Detect which cell encompasses the target text, then output its (X, Y) center coordinate. 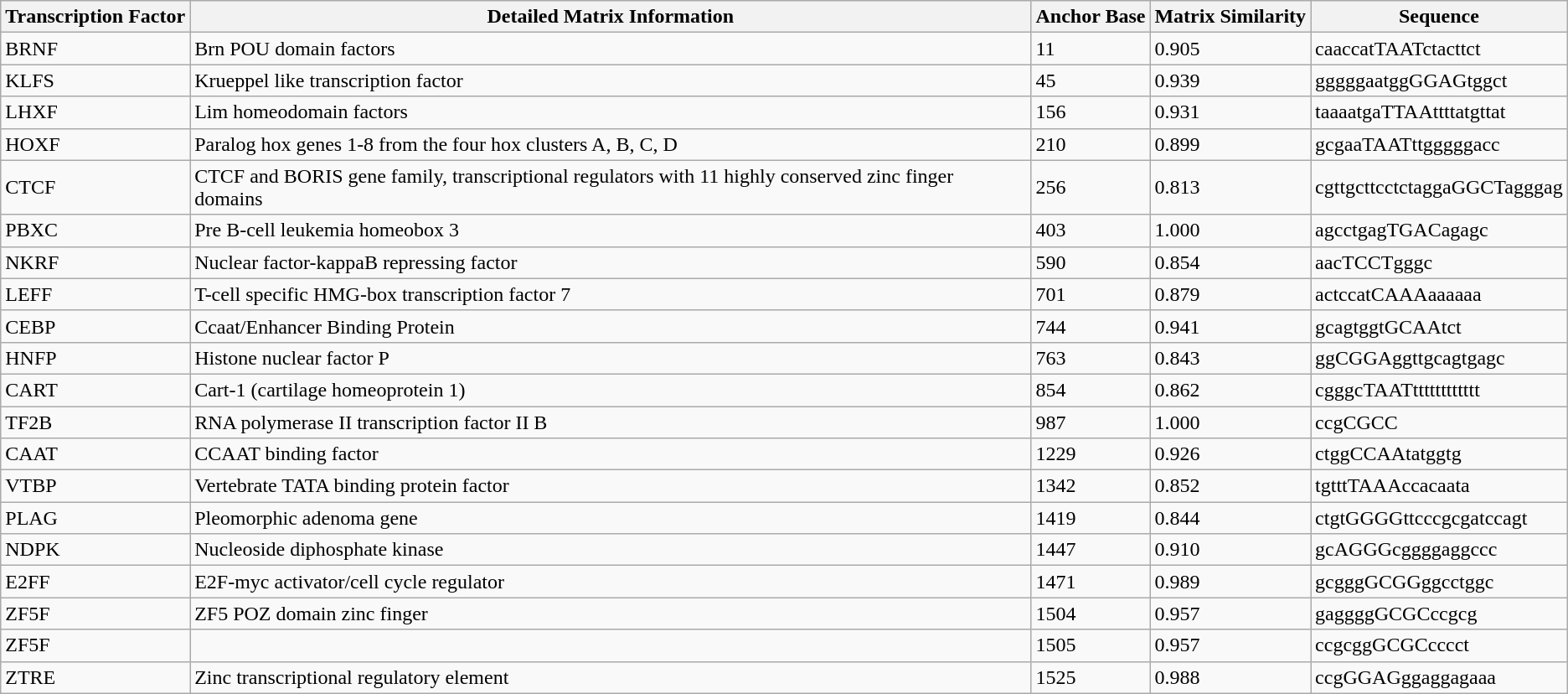
0.813 (1230, 188)
1342 (1091, 486)
CAAT (95, 454)
0.852 (1230, 486)
actccatCAAAaaaaaa (1439, 294)
ctgtGGGGttcccgcgatccagt (1439, 518)
744 (1091, 326)
403 (1091, 230)
E2F-myc activator/cell cycle regulator (611, 582)
cgttgcttcctctaggaGGCTagggag (1439, 188)
1229 (1091, 454)
590 (1091, 262)
Zinc transcriptional regulatory element (611, 677)
gggggaatggGGAGtggct (1439, 80)
PBXC (95, 230)
Vertebrate TATA binding protein factor (611, 486)
763 (1091, 358)
Cart-1 (cartilage homeoprotein 1) (611, 390)
0.899 (1230, 144)
1505 (1091, 645)
854 (1091, 390)
987 (1091, 422)
Paralog hox genes 1-8 from the four hox clusters A, B, C, D (611, 144)
ggCGGAggttgcagtgagc (1439, 358)
0.926 (1230, 454)
1447 (1091, 550)
ccgCGCC (1439, 422)
Krueppel like transcription factor (611, 80)
PLAG (95, 518)
CCAAT binding factor (611, 454)
Nucleoside diphosphate kinase (611, 550)
cgggcTAATtttttttttttt (1439, 390)
Anchor Base (1091, 17)
Matrix Similarity (1230, 17)
T-cell specific HMG-box transcription factor 7 (611, 294)
ccgGGAGggaggagaaa (1439, 677)
HNFP (95, 358)
0.844 (1230, 518)
ZF5 POZ domain zinc finger (611, 614)
0.989 (1230, 582)
ccgcggGCGCcccct (1439, 645)
caaccatTAATctacttct (1439, 49)
701 (1091, 294)
CART (95, 390)
Pre B-cell leukemia homeobox 3 (611, 230)
0.988 (1230, 677)
tgtttTAAAccacaata (1439, 486)
NDPK (95, 550)
1419 (1091, 518)
gcagtggtGCAAtct (1439, 326)
aacTCCTgggc (1439, 262)
0.939 (1230, 80)
1504 (1091, 614)
1471 (1091, 582)
Transcription Factor (95, 17)
0.879 (1230, 294)
RNA polymerase II transcription factor II B (611, 422)
11 (1091, 49)
gaggggGCGCccgcg (1439, 614)
LHXF (95, 112)
CTCF (95, 188)
KLFS (95, 80)
agcctgagTGACagagc (1439, 230)
NKRF (95, 262)
0.905 (1230, 49)
CEBP (95, 326)
0.941 (1230, 326)
Ccaat/Enhancer Binding Protein (611, 326)
0.910 (1230, 550)
210 (1091, 144)
VTBP (95, 486)
0.931 (1230, 112)
Sequence (1439, 17)
Detailed Matrix Information (611, 17)
1525 (1091, 677)
Pleomorphic adenoma gene (611, 518)
gcgaaTAATttgggggacc (1439, 144)
taaaatgaTTAAttttatgttat (1439, 112)
BRNF (95, 49)
Histone nuclear factor P (611, 358)
CTCF and BORIS gene family, transcriptional regulators with 11 highly conserved zinc finger domains (611, 188)
0.854 (1230, 262)
LEFF (95, 294)
Brn POU domain factors (611, 49)
gcgggGCGGggcctggc (1439, 582)
HOXF (95, 144)
E2FF (95, 582)
Nuclear factor-kappaB repressing factor (611, 262)
gcAGGGcggggaggccc (1439, 550)
TF2B (95, 422)
0.843 (1230, 358)
156 (1091, 112)
256 (1091, 188)
ctggCCAAtatggtg (1439, 454)
0.862 (1230, 390)
ZTRE (95, 677)
45 (1091, 80)
Lim homeodomain factors (611, 112)
